Provide the (x, y) coordinate of the cell's center where the given text is located.  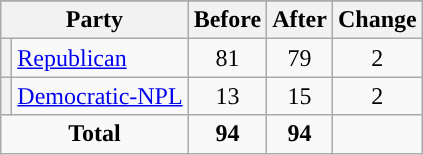
Democratic-NPL (100, 96)
Total (94, 134)
79 (300, 58)
Party (94, 20)
Republican (100, 58)
After (300, 20)
81 (228, 58)
Change (377, 20)
Before (228, 20)
15 (300, 96)
13 (228, 96)
